Output the (X, Y) coordinate of the center of the cell containing the given text.  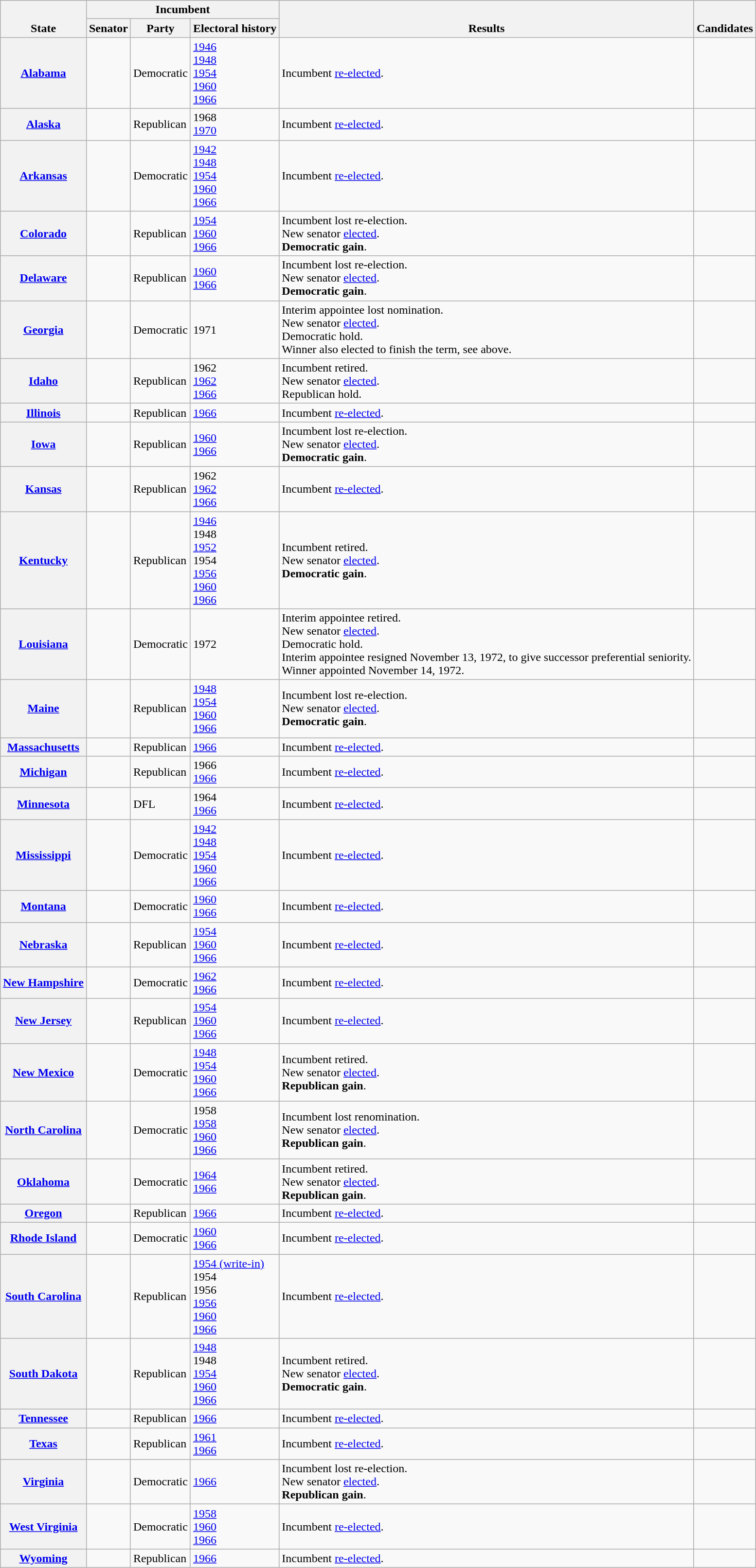
Alabama (44, 73)
Incumbent lost re-election.New senator elected.Republican gain. (486, 1482)
Incumbent lost renomination.New senator elected.Republican gain. (486, 1130)
Tennessee (44, 1419)
New Hampshire (44, 982)
1954 (write-in)1954 1956 1956 19601966 (234, 1296)
19481948 195419601966 (234, 1374)
Interim appointee lost nomination.New senator elected.Democratic hold.Winner also elected to finish the term, see above. (486, 330)
Michigan (44, 772)
Louisiana (44, 644)
Rhode Island (44, 1238)
1972 (234, 644)
1946 1948195419601966 (234, 73)
1962 1966 (234, 982)
Massachusetts (44, 747)
1961 1966 (234, 1443)
Incumbent (182, 10)
Texas (44, 1443)
State (44, 19)
North Carolina (44, 1130)
Alaska (44, 125)
West Virginia (44, 1527)
Iowa (44, 444)
South Dakota (44, 1374)
Nebraska (44, 944)
Idaho (44, 381)
1958 1958 19601966 (234, 1130)
Electoral history (234, 28)
Candidates (725, 19)
Georgia (44, 330)
Arkansas (44, 176)
1966 1966 (234, 772)
Results (486, 19)
Mississippi (44, 855)
Montana (44, 907)
DFL (161, 803)
New Jersey (44, 1021)
Wyoming (44, 1558)
Illinois (44, 412)
1946 1948 1952 1954 1956 19601966 (234, 560)
Oklahoma (44, 1181)
Senator (108, 28)
Oregon (44, 1213)
Party (161, 28)
Colorado (44, 233)
1971 (234, 330)
Maine (44, 709)
New Mexico (44, 1072)
1968 1970 (234, 125)
Virginia (44, 1482)
Kentucky (44, 560)
Minnesota (44, 803)
Incumbent retired.New senator elected.Republican hold. (486, 381)
Delaware (44, 278)
1958 19601966 (234, 1527)
South Carolina (44, 1296)
Kansas (44, 489)
